Output the (X, Y) coordinate of the center of the cell containing the given text.  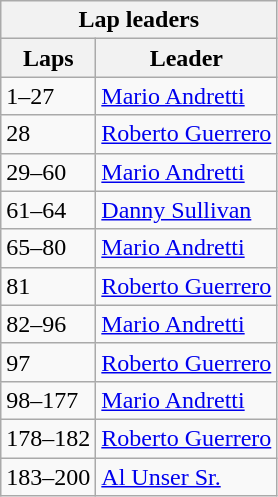
Lap leaders (139, 20)
97 (48, 362)
28 (48, 134)
178–182 (48, 438)
183–200 (48, 477)
Laps (48, 58)
Leader (186, 58)
61–64 (48, 210)
65–80 (48, 248)
Al Unser Sr. (186, 477)
1–27 (48, 96)
Danny Sullivan (186, 210)
98–177 (48, 400)
82–96 (48, 324)
81 (48, 286)
29–60 (48, 172)
